Search for the cell housing the specified text and yield its [X, Y] center coordinate. 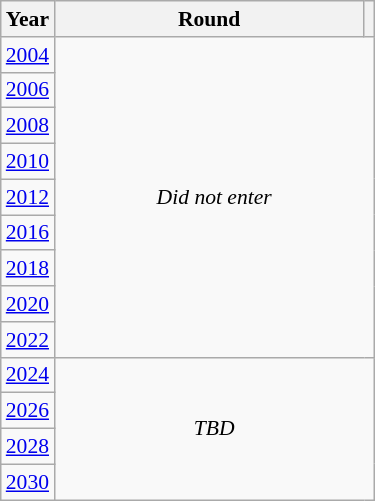
Did not enter [214, 198]
2026 [28, 411]
2008 [28, 126]
2028 [28, 447]
Year [28, 19]
TBD [214, 428]
2022 [28, 340]
2006 [28, 90]
2016 [28, 233]
2012 [28, 197]
2030 [28, 482]
2010 [28, 162]
2020 [28, 304]
Round [209, 19]
2018 [28, 269]
2004 [28, 55]
2024 [28, 375]
